Scan for the cell matching the given text and deliver its (X, Y) coordinate at center. 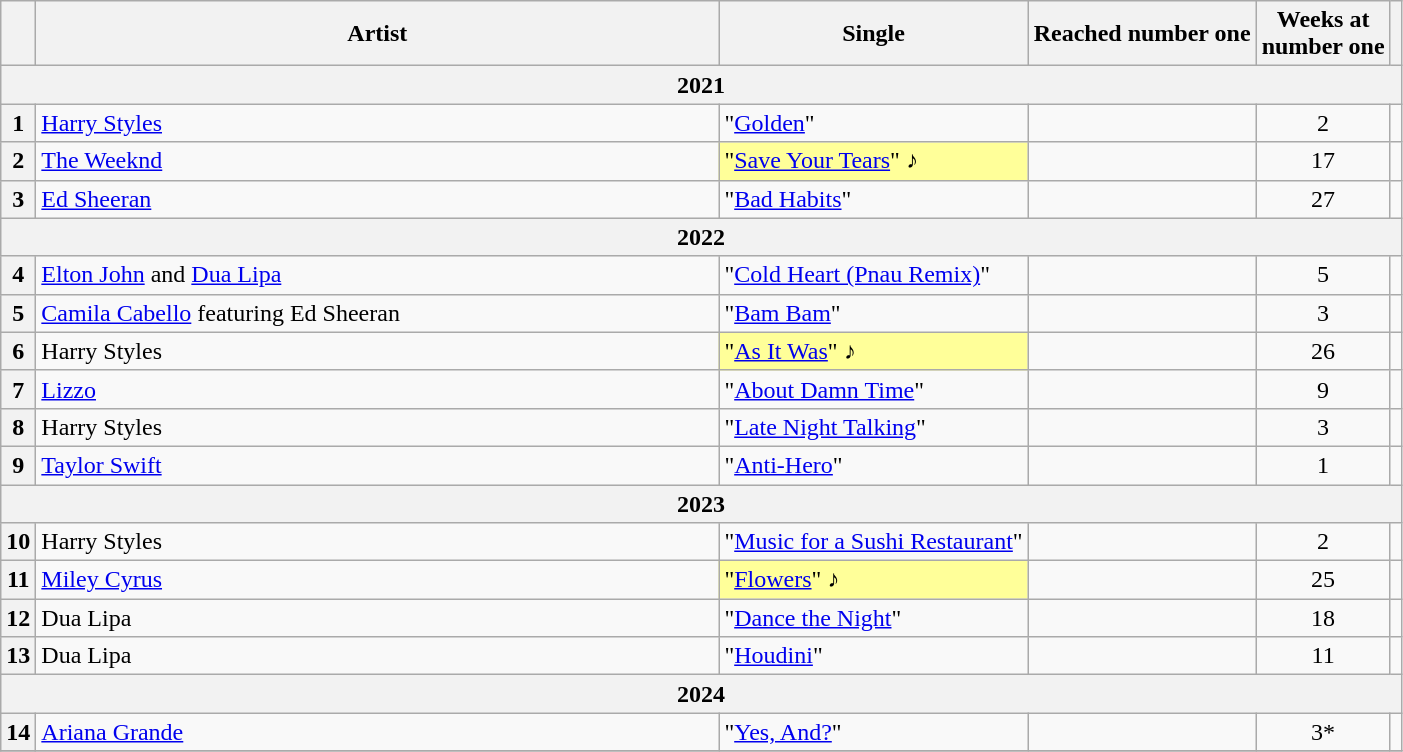
2024 (701, 694)
27 (1323, 199)
"Late Night Talking" (874, 427)
Taylor Swift (378, 465)
Miley Cyrus (378, 580)
The Weeknd (378, 161)
"Dance the Night" (874, 618)
Artist (378, 34)
"Flowers" ♪ (874, 580)
17 (1323, 161)
26 (1323, 351)
7 (18, 389)
Weeks atnumber one (1323, 34)
10 (18, 542)
"Bad Habits" (874, 199)
"Houdini" (874, 656)
2022 (701, 237)
Lizzo (378, 389)
"Save Your Tears" ♪ (874, 161)
14 (18, 732)
25 (1323, 580)
2021 (701, 85)
"Anti-Hero" (874, 465)
Single (874, 34)
Elton John and Dua Lipa (378, 275)
Ariana Grande (378, 732)
"About Damn Time" (874, 389)
2023 (701, 503)
Camila Cabello featuring Ed Sheeran (378, 313)
"Music for a Sushi Restaurant" (874, 542)
"Yes, And?" (874, 732)
"As It Was" ♪ (874, 351)
"Bam Bam" (874, 313)
8 (18, 427)
18 (1323, 618)
3* (1323, 732)
Reached number one (1142, 34)
4 (18, 275)
6 (18, 351)
"Golden" (874, 123)
12 (18, 618)
"Cold Heart (Pnau Remix)" (874, 275)
Ed Sheeran (378, 199)
13 (18, 656)
